Locate the cell with the specified text and output its (x, y) center coordinate. 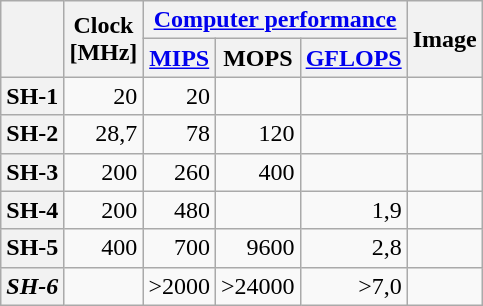
9600 (258, 248)
Clock[MHz] (104, 39)
480 (180, 210)
260 (180, 172)
>2000 (180, 286)
120 (258, 134)
700 (180, 248)
1,9 (354, 210)
MIPS (180, 58)
2,8 (354, 248)
SH-1 (32, 96)
GFLOPS (354, 58)
SH-2 (32, 134)
SH-6 (32, 286)
Image (444, 39)
Computer performance (275, 20)
SH-3 (32, 172)
>24000 (258, 286)
SH-5 (32, 248)
SH-4 (32, 210)
>7,0 (354, 286)
78 (180, 134)
28,7 (104, 134)
MOPS (258, 58)
